Return [x, y] of the center of cell containing provided text 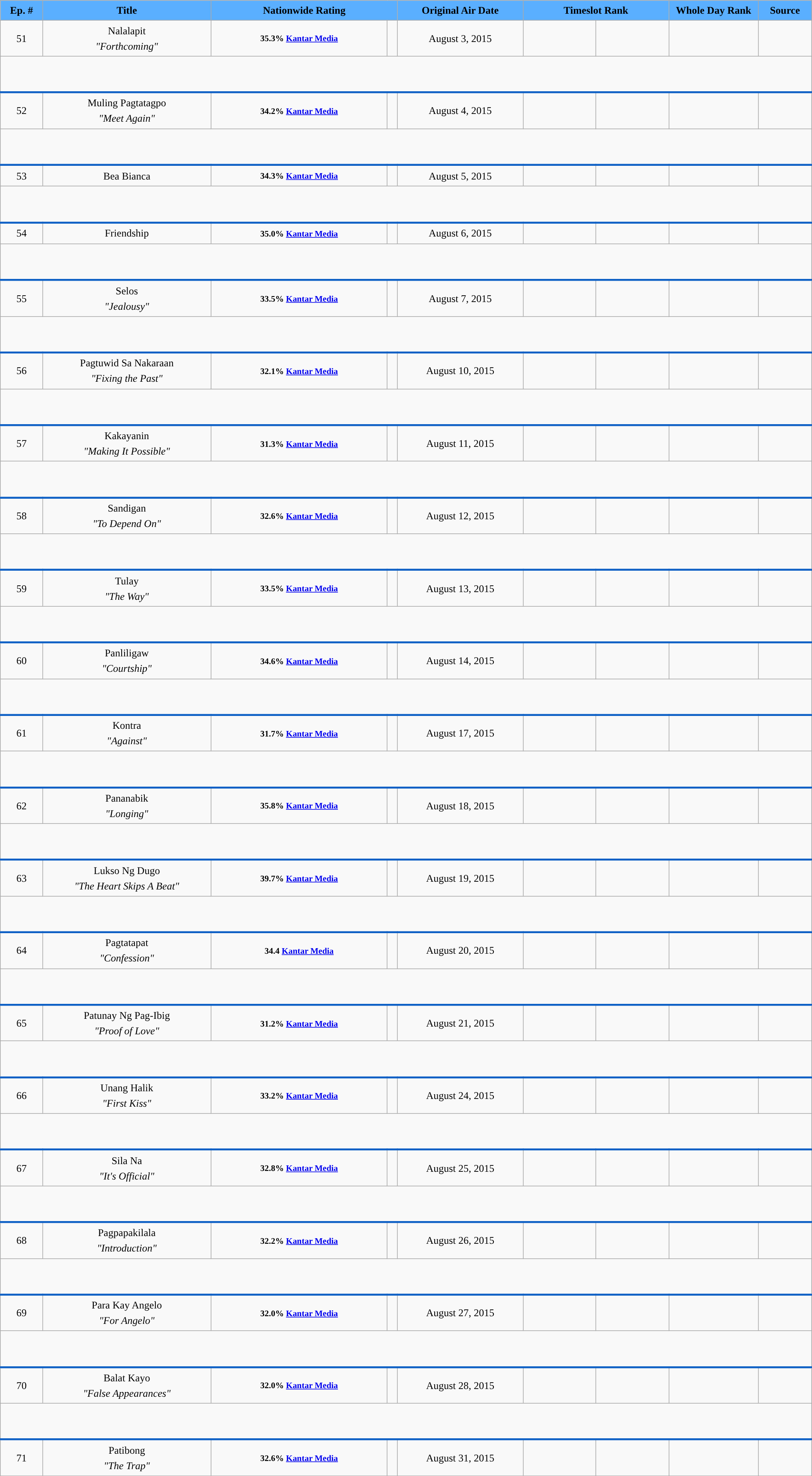
Tulay "The Way" [127, 588]
35.8% Kantar Media [299, 805]
August 19, 2015 [460, 878]
Pananabik "Longing" [127, 805]
Unang Halik "First Kiss" [127, 1095]
34.4 Kantar Media [299, 950]
August 10, 2015 [460, 371]
Original Air Date [460, 10]
August 27, 2015 [460, 1313]
Kontra "Against" [127, 734]
Nationwide Rating [304, 10]
Panliligaw "Courtship" [127, 661]
35.3% Kantar Media [299, 39]
August 25, 2015 [460, 1168]
59 [21, 588]
32.2% Kantar Media [299, 1240]
34.2% Kantar Media [299, 111]
55 [21, 298]
53 [21, 176]
Kakayanin "Making It Possible" [127, 443]
33.2% Kantar Media [299, 1095]
Patunay Ng Pag-Ibig "Proof of Love" [127, 1023]
57 [21, 443]
Balat Kayo "False Appearances" [127, 1386]
62 [21, 805]
Bea Bianca [127, 176]
39.7% Kantar Media [299, 878]
Pagtatapat "Confession" [127, 950]
August 31, 2015 [460, 1458]
Friendship [127, 233]
Sandigan "To Depend On" [127, 516]
August 26, 2015 [460, 1240]
August 5, 2015 [460, 176]
August 11, 2015 [460, 443]
65 [21, 1023]
Selos "Jealousy" [127, 298]
August 17, 2015 [460, 734]
60 [21, 661]
Para Kay Angelo "For Angelo" [127, 1313]
66 [21, 1095]
Pagtuwid Sa Nakaraan "Fixing the Past" [127, 371]
67 [21, 1168]
August 20, 2015 [460, 950]
56 [21, 371]
Sila Na "It's Official" [127, 1168]
Title [127, 10]
31.3% Kantar Media [299, 443]
31.7% Kantar Media [299, 734]
71 [21, 1458]
August 18, 2015 [460, 805]
Whole Day Rank [713, 10]
32.8% Kantar Media [299, 1168]
August 13, 2015 [460, 588]
58 [21, 516]
August 12, 2015 [460, 516]
64 [21, 950]
August 6, 2015 [460, 233]
35.0% Kantar Media [299, 233]
Muling Pagtatagpo "Meet Again" [127, 111]
Pagpapakilala "Introduction" [127, 1240]
August 14, 2015 [460, 661]
61 [21, 734]
69 [21, 1313]
Patibong "The Trap" [127, 1458]
August 21, 2015 [460, 1023]
32.1% Kantar Media [299, 371]
52 [21, 111]
34.6% Kantar Media [299, 661]
Ep. # [21, 10]
August 24, 2015 [460, 1095]
63 [21, 878]
Lukso Ng Dugo "The Heart Skips A Beat" [127, 878]
31.2% Kantar Media [299, 1023]
Timeslot Rank [596, 10]
70 [21, 1386]
August 4, 2015 [460, 111]
68 [21, 1240]
51 [21, 39]
August 28, 2015 [460, 1386]
Source [785, 10]
34.3% Kantar Media [299, 176]
Nalalapit "Forthcoming" [127, 39]
August 3, 2015 [460, 39]
54 [21, 233]
August 7, 2015 [460, 298]
